Return the [x, y] coordinate for the center point of the cell that contains the specified text.  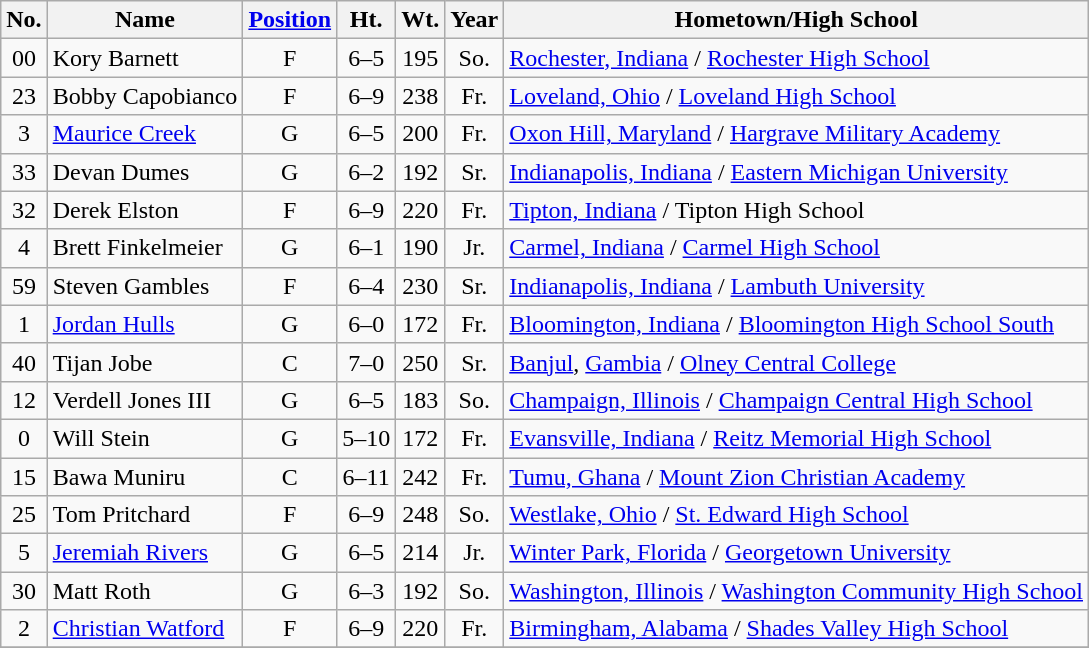
32 [24, 210]
6–3 [366, 591]
6–4 [366, 286]
Tipton, Indiana / Tipton High School [796, 210]
Kory Barnett [145, 58]
Tumu, Ghana / Mount Zion Christian Academy [796, 477]
242 [420, 477]
Indianapolis, Indiana / Lambuth University [796, 286]
Derek Elston [145, 210]
250 [420, 362]
40 [24, 362]
Matt Roth [145, 591]
Indianapolis, Indiana / Eastern Michigan University [796, 172]
2 [24, 629]
Bawa Muniru [145, 477]
Banjul, Gambia / Olney Central College [796, 362]
190 [420, 248]
Steven Gambles [145, 286]
3 [24, 134]
No. [24, 20]
6–2 [366, 172]
1 [24, 324]
Loveland, Ohio / Loveland High School [796, 96]
6–11 [366, 477]
214 [420, 553]
Devan Dumes [145, 172]
Will Stein [145, 438]
5–10 [366, 438]
Brett Finkelmeier [145, 248]
Verdell Jones III [145, 400]
Winter Park, Florida / Georgetown University [796, 553]
Year [474, 20]
Evansville, Indiana / Reitz Memorial High School [796, 438]
248 [420, 515]
25 [24, 515]
Position [290, 20]
5 [24, 553]
Name [145, 20]
Tom Pritchard [145, 515]
Jordan Hulls [145, 324]
00 [24, 58]
Bobby Capobianco [145, 96]
238 [420, 96]
15 [24, 477]
12 [24, 400]
30 [24, 591]
Westlake, Ohio / St. Edward High School [796, 515]
59 [24, 286]
33 [24, 172]
230 [420, 286]
6–1 [366, 248]
200 [420, 134]
23 [24, 96]
Hometown/High School [796, 20]
Christian Watford [145, 629]
Wt. [420, 20]
Maurice Creek [145, 134]
Birmingham, Alabama / Shades Valley High School [796, 629]
183 [420, 400]
Oxon Hill, Maryland / Hargrave Military Academy [796, 134]
Washington, Illinois / Washington Community High School [796, 591]
195 [420, 58]
0 [24, 438]
Carmel, Indiana / Carmel High School [796, 248]
4 [24, 248]
7–0 [366, 362]
Champaign, Illinois / Champaign Central High School [796, 400]
Rochester, Indiana / Rochester High School [796, 58]
Tijan Jobe [145, 362]
6–0 [366, 324]
Jeremiah Rivers [145, 553]
Bloomington, Indiana / Bloomington High School South [796, 324]
Ht. [366, 20]
